Return the [X, Y] coordinate for the center point of the cell that contains the specified text.  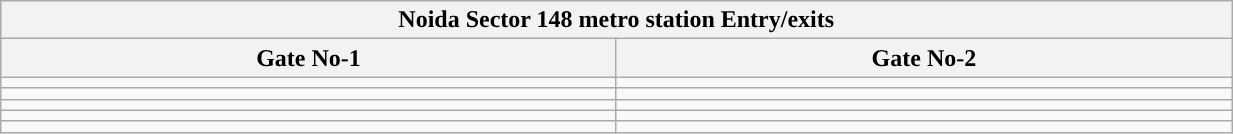
Noida Sector 148 metro station Entry/exits [616, 20]
Gate No-2 [924, 58]
Gate No-1 [308, 58]
